Detect which cell encompasses the target text, then output its [X, Y] center coordinate. 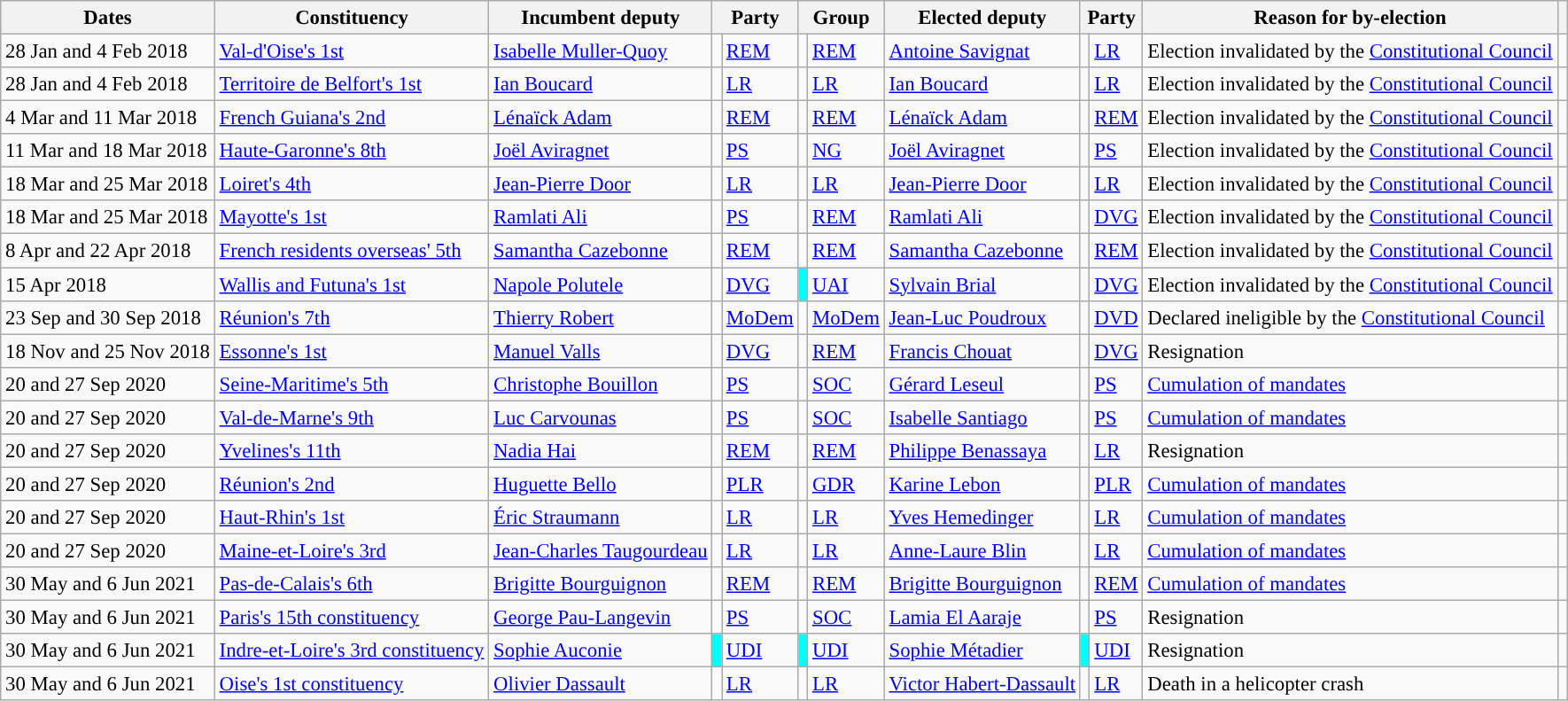
Antoine Savignat [982, 51]
Haut-Rhin's 1st [351, 518]
8 Apr and 22 Apr 2018 [108, 251]
DVD [1116, 317]
Mayotte's 1st [351, 217]
Constituency [351, 18]
Essonne's 1st [351, 351]
Nadia Hai [601, 451]
Anne-Laure Blin [982, 550]
Dates [108, 18]
23 Sep and 30 Sep 2018 [108, 317]
Réunion's 2nd [351, 484]
Philippe Benassaya [982, 451]
Thierry Robert [601, 317]
Karine Lebon [982, 484]
15 Apr 2018 [108, 284]
George Pau-Langevin [601, 618]
Jean-Charles Taugourdeau [601, 550]
Huguette Bello [601, 484]
11 Mar and 18 Mar 2018 [108, 151]
Sophie Métadier [982, 650]
Yves Hemedinger [982, 518]
Manuel Valls [601, 351]
Incumbent deputy [601, 18]
Pas-de-Calais's 6th [351, 584]
Réunion's 7th [351, 317]
Territoire de Belfort's 1st [351, 84]
Isabelle Santiago [982, 417]
Paris's 15th constituency [351, 618]
Seine-Maritime's 5th [351, 384]
18 Nov and 25 Nov 2018 [108, 351]
NG [847, 151]
Victor Habert-Dassault [982, 684]
Elected deputy [982, 18]
Indre-et-Loire's 3rd constituency [351, 650]
Éric Straumann [601, 518]
Christophe Bouillon [601, 384]
Isabelle Muller-Quoy [601, 51]
Yvelines's 11th [351, 451]
Sylvain Brial [982, 284]
Jean-Luc Poudroux [982, 317]
Declared ineligible by the Constitutional Council [1350, 317]
Group [842, 18]
French Guiana's 2nd [351, 118]
Francis Chouat [982, 351]
UAI [847, 284]
Val-de-Marne's 9th [351, 417]
Oise's 1st constituency [351, 684]
Loiret's 4th [351, 184]
French residents overseas' 5th [351, 251]
Maine-et-Loire's 3rd [351, 550]
Olivier Dassault [601, 684]
Napole Polutele [601, 284]
Haute-Garonne's 8th [351, 151]
GDR [847, 484]
4 Mar and 11 Mar 2018 [108, 118]
Death in a helicopter crash [1350, 684]
Sophie Auconie [601, 650]
Gérard Leseul [982, 384]
Luc Carvounas [601, 417]
Lamia El Aaraje [982, 618]
Wallis and Futuna's 1st [351, 284]
Val-d'Oise's 1st [351, 51]
Reason for by-election [1350, 18]
